Search for the cell housing the specified text and yield its [x, y] center coordinate. 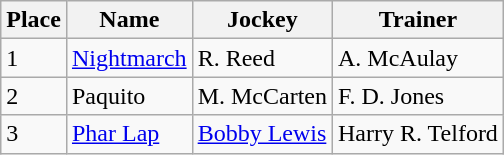
Bobby Lewis [262, 134]
Phar Lap [129, 134]
Trainer [418, 20]
3 [34, 134]
Name [129, 20]
Paquito [129, 96]
R. Reed [262, 58]
F. D. Jones [418, 96]
2 [34, 96]
M. McCarten [262, 96]
Harry R. Telford [418, 134]
Nightmarch [129, 58]
A. McAulay [418, 58]
Jockey [262, 20]
1 [34, 58]
Place [34, 20]
